Extract the (X, Y) coordinate from the center of the cell holding the provided text.  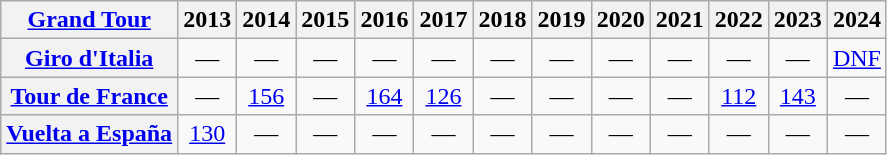
2023 (798, 20)
2016 (384, 20)
126 (444, 96)
2024 (856, 20)
2022 (738, 20)
130 (208, 134)
Vuelta a España (90, 134)
Giro d'Italia (90, 58)
2013 (208, 20)
156 (266, 96)
2014 (266, 20)
2017 (444, 20)
Tour de France (90, 96)
2018 (502, 20)
143 (798, 96)
2020 (620, 20)
112 (738, 96)
2019 (562, 20)
DNF (856, 58)
Grand Tour (90, 20)
2015 (326, 20)
2021 (680, 20)
164 (384, 96)
